Identify which cell holds the provided text, then report its [x, y] central coordinate. 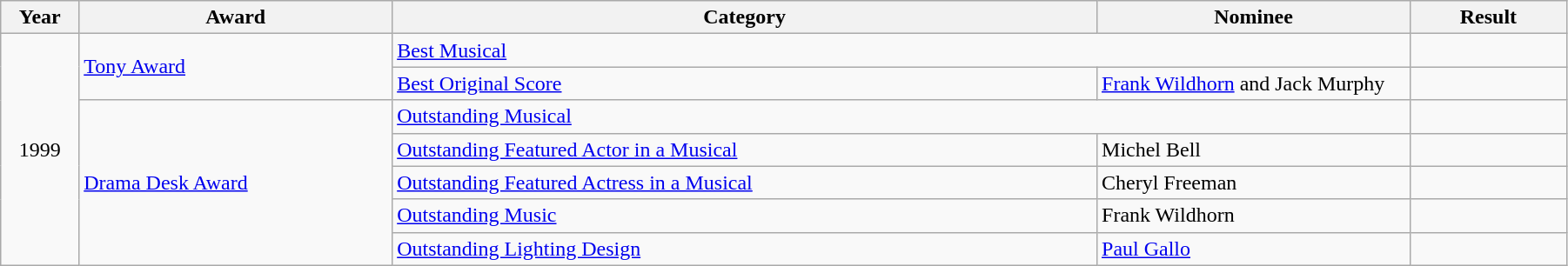
Category [745, 17]
Drama Desk Award [236, 183]
Michel Bell [1254, 150]
Best Original Score [745, 83]
Outstanding Featured Actress in a Musical [745, 183]
1999 [40, 150]
Outstanding Lighting Design [745, 249]
Outstanding Musical [901, 116]
Nominee [1254, 17]
Result [1488, 17]
Paul Gallo [1254, 249]
Cheryl Freeman [1254, 183]
Tony Award [236, 67]
Outstanding Featured Actor in a Musical [745, 150]
Year [40, 17]
Frank Wildhorn and Jack Murphy [1254, 83]
Frank Wildhorn [1254, 216]
Best Musical [901, 50]
Award [236, 17]
Outstanding Music [745, 216]
